Return [x, y] of the center of cell containing provided text 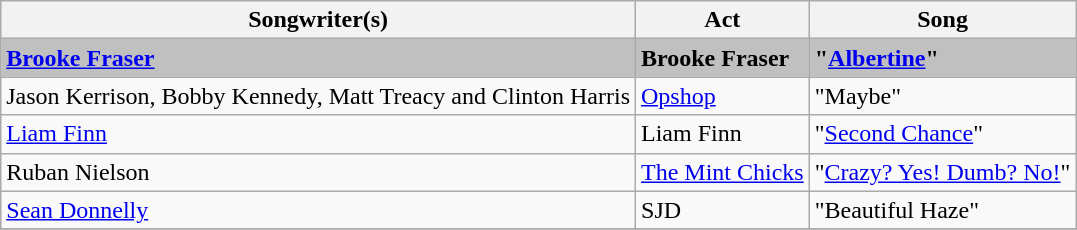
"Albertine" [942, 58]
Jason Kerrison, Bobby Kennedy, Matt Treacy and Clinton Harris [318, 96]
Ruban Nielson [318, 172]
Song [942, 20]
Sean Donnelly [318, 210]
SJD [723, 210]
Opshop [723, 96]
"Beautiful Haze" [942, 210]
The Mint Chicks [723, 172]
"Second Chance" [942, 134]
"Crazy? Yes! Dumb? No!" [942, 172]
Act [723, 20]
Songwriter(s) [318, 20]
"Maybe" [942, 96]
